Identify which cell holds the provided text, then report its [x, y] central coordinate. 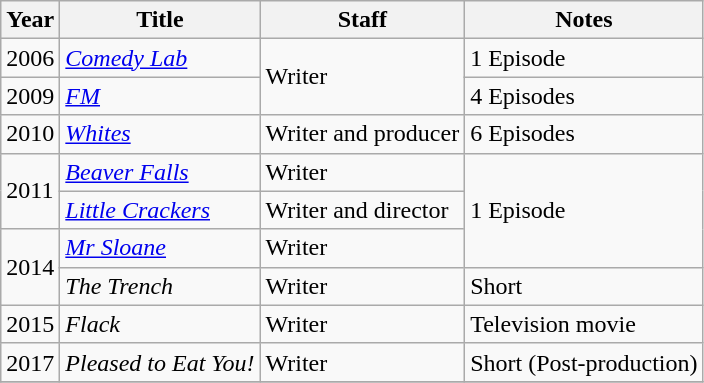
Little Crackers [160, 210]
Title [160, 20]
Television movie [584, 324]
Flack [160, 324]
2017 [30, 362]
2011 [30, 191]
Comedy Lab [160, 58]
Mr Sloane [160, 248]
2006 [30, 58]
2010 [30, 134]
Year [30, 20]
4 Episodes [584, 96]
2014 [30, 267]
FM [160, 96]
Writer and producer [362, 134]
Staff [362, 20]
Beaver Falls [160, 172]
Notes [584, 20]
6 Episodes [584, 134]
Writer and director [362, 210]
2009 [30, 96]
Short [584, 286]
2015 [30, 324]
Pleased to Eat You! [160, 362]
Whites [160, 134]
Short (Post-production) [584, 362]
The Trench [160, 286]
